From the cell containing the given text, extract its center point as (x, y) coordinate. 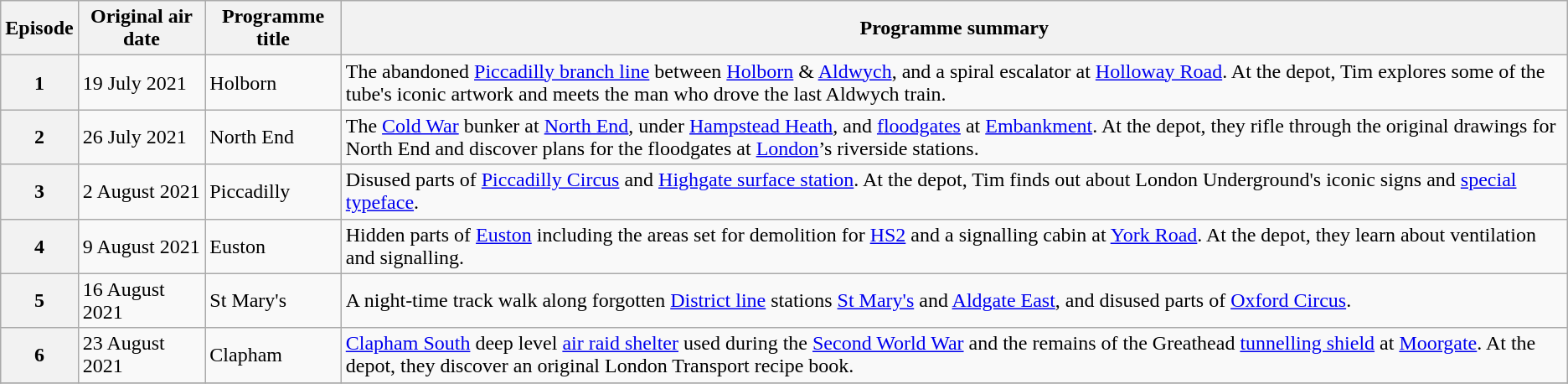
3 (39, 191)
Programme summary (954, 29)
Episode (39, 29)
Programme title (273, 29)
1 (39, 82)
4 (39, 246)
North End (273, 138)
Piccadilly (273, 191)
A night-time track walk along forgotten District line stations St Mary's and Aldgate East, and disused parts of Oxford Circus. (954, 300)
Clapham (273, 355)
19 July 2021 (142, 82)
2 August 2021 (142, 191)
6 (39, 355)
16 August 2021 (142, 300)
5 (39, 300)
Holborn (273, 82)
2 (39, 138)
9 August 2021 (142, 246)
23 August 2021 (142, 355)
26 July 2021 (142, 138)
Euston (273, 246)
Original air date (142, 29)
St Mary's (273, 300)
